Scan for the cell matching the given text and deliver its [X, Y] coordinate at center. 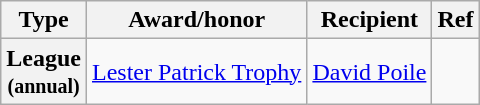
Recipient [370, 20]
League(annual) [44, 72]
Award/honor [196, 20]
Ref [456, 20]
Type [44, 20]
Lester Patrick Trophy [196, 72]
David Poile [370, 72]
